Locate the cell with the specified text and output its [X, Y] center coordinate. 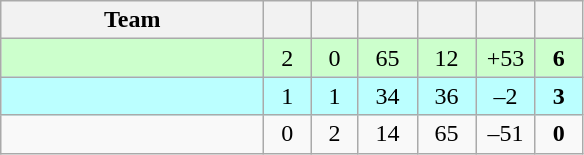
–2 [506, 96]
12 [446, 58]
6 [558, 58]
–51 [506, 134]
34 [388, 96]
3 [558, 96]
14 [388, 134]
+53 [506, 58]
Team [132, 20]
36 [446, 96]
